Output the (X, Y) coordinate of the center of the cell containing the given text.  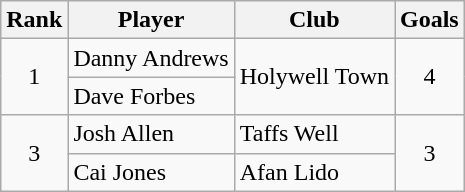
Danny Andrews (151, 58)
Rank (34, 20)
1 (34, 77)
4 (429, 77)
Club (314, 20)
Josh Allen (151, 134)
Afan Lido (314, 172)
Holywell Town (314, 77)
Dave Forbes (151, 96)
Player (151, 20)
Cai Jones (151, 172)
Taffs Well (314, 134)
Goals (429, 20)
